From the cell containing the given text, extract its center point as (x, y) coordinate. 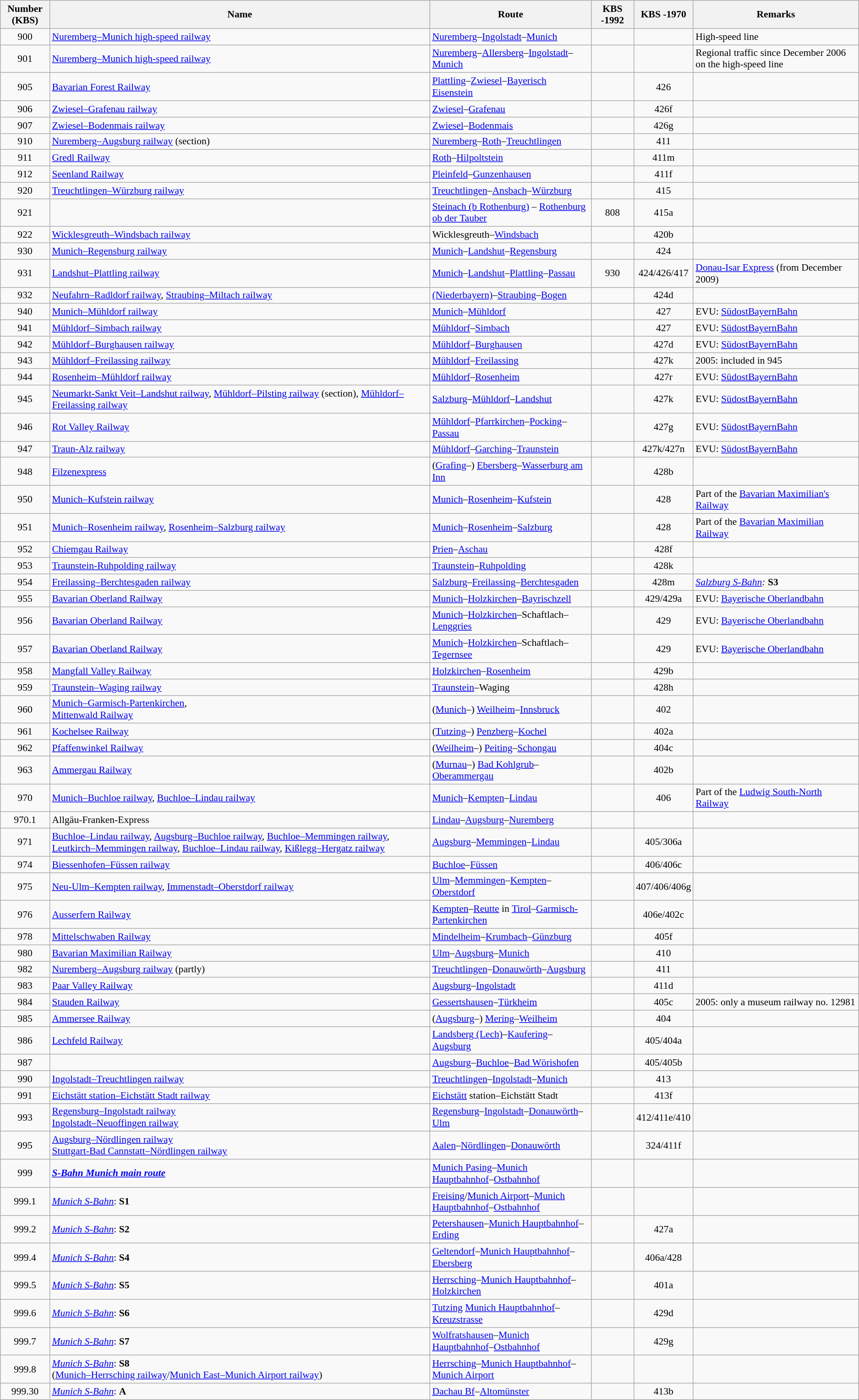
990 (25, 1079)
405/306a (663, 843)
KBS -1992 (613, 15)
413 (663, 1079)
Munich–Kempten–Lindau (510, 798)
942 (25, 344)
Neufahrn–Radldorf railway, Straubing–Miltach railway (240, 295)
402a (663, 732)
428f (663, 550)
427r (663, 377)
Freising/Munich Airport–Munich Hauptbahnhof–Ostbahnhof (510, 1202)
428m (663, 583)
999.4 (25, 1258)
987 (25, 1063)
Ingolstadt–Treuchtlingen railway (240, 1079)
Treuchtlingen–Ansbach–Würzburg (510, 191)
Biessenhofen–Füssen railway (240, 865)
Augsburg–Ingolstadt (510, 986)
Allgäu-Franken-Express (240, 820)
Mühldorf–Rosenheim (510, 377)
Gessertshausen–Türkheim (510, 1002)
Mühldorf–Simbach railway (240, 328)
Treuchtlingen–Donauwörth–Augsburg (510, 970)
Zwiesel–Grafenau (510, 109)
Gredl Railway (240, 158)
932 (25, 295)
Eichstätt station–Eichstätt Stadt railway (240, 1095)
405f (663, 937)
Traunstein–Waging (510, 687)
945 (25, 399)
906 (25, 109)
Wicklesgreuth–Windsbach (510, 235)
Munich S-Bahn: S2 (240, 1229)
407/406/406g (663, 887)
Ausserfern Railway (240, 915)
Neumarkt-Sankt Veit–Landshut railway, Mühldorf–Pilsting railway (section), Mühldorf–Freilassing railway (240, 399)
999.7 (25, 1341)
428k (663, 566)
Mühldorf–Pfarrkirchen–Pocking–Passau (510, 427)
999.1 (25, 1202)
Rosenheim–Mühldorf railway (240, 377)
Munich–Garmisch-Partenkirchen,Mittenwald Railway (240, 709)
Mühldorf–Burghausen railway (240, 344)
982 (25, 970)
429/429a (663, 599)
Nuremberg–Ingolstadt–Munich (510, 37)
911 (25, 158)
Name (240, 15)
427k/427n (663, 449)
Remarks (776, 15)
428h (663, 687)
406/406c (663, 865)
920 (25, 191)
429b (663, 671)
999 (25, 1173)
Munich S-Bahn: S1 (240, 1202)
S-Bahn Munich main route (240, 1173)
974 (25, 865)
999.6 (25, 1313)
980 (25, 953)
Wicklesgreuth–Windsbach railway (240, 235)
Part of the Bavarian Maximilian's Railway (776, 499)
401a (663, 1285)
Munich Pasing–Munich Hauptbahnhof–Ostbahnhof (510, 1173)
971 (25, 843)
Rot Valley Railway (240, 427)
Mühldorf–Garching–Traunstein (510, 449)
963 (25, 770)
Munich S-Bahn: A (240, 1392)
970 (25, 798)
Munich–Kufstein railway (240, 499)
Dachau Bf–Altomünster (510, 1392)
Munich–Mühldorf (510, 312)
426 (663, 87)
999.5 (25, 1285)
931 (25, 273)
983 (25, 986)
999.2 (25, 1229)
High-speed line (776, 37)
946 (25, 427)
976 (25, 915)
958 (25, 671)
978 (25, 937)
986 (25, 1040)
(Munich–) Weilheim–Innsbruck (510, 709)
(Weilheim–) Peiting–Schongau (510, 748)
Buchloe–Füssen (510, 865)
411f (663, 174)
950 (25, 499)
Neu-Ulm–Kempten railway, Immenstadt–Oberstdorf railway (240, 887)
Mühldorf–Simbach (510, 328)
Nuremberg–Augsburg railway (partly) (240, 970)
947 (25, 449)
324/411f (663, 1146)
Munich–Regensburg railway (240, 251)
Mangfall Valley Railway (240, 671)
Mühldorf–Freilassing (510, 361)
Kempten–Reutte in Tirol–Garmisch-Partenkirchen (510, 915)
970.1 (25, 820)
Landsberg (Lech)–Kaufering–Augsburg (510, 1040)
428b (663, 472)
Mühldorf–Burghausen (510, 344)
Salzburg–Freilassing–Berchtesgaden (510, 583)
Salzburg S-Bahn: S3 (776, 583)
Petershausen–Munich Hauptbahnhof–Erding (510, 1229)
Bavarian Forest Railway (240, 87)
Treuchtlingen–Würzburg railway (240, 191)
907 (25, 125)
Salzburg–Mühldorf–Landshut (510, 399)
Herrsching–Munich Hauptbahnhof–Munich Airport (510, 1369)
Regensburg–Ingolstadt–Donauwörth–Ulm (510, 1117)
941 (25, 328)
Nuremberg–Augsburg railway (section) (240, 142)
808 (613, 212)
Part of the Ludwig South-North Railway (776, 798)
410 (663, 953)
943 (25, 361)
Eichstätt station–Eichstätt Stadt (510, 1095)
Kochelsee Railway (240, 732)
424 (663, 251)
Munich–Landshut–Regensburg (510, 251)
Munich S-Bahn: S8(Munich–Herrsching railway/Munich East–Munich Airport railway) (240, 1369)
429d (663, 1313)
Traunstein–Waging railway (240, 687)
959 (25, 687)
Munich S-Bahn: S5 (240, 1285)
413b (663, 1392)
404c (663, 748)
Munich–Landshut–Plattling–Passau (510, 273)
Mittelschwaben Railway (240, 937)
Wolfratshausen–Munich Hauptbahnhof–Ostbahnhof (510, 1341)
405/404a (663, 1040)
Route (510, 15)
(Murnau–) Bad Kohlgrub–Oberammergau (510, 770)
Munich–Rosenheim–Salzburg (510, 528)
Chiemgau Railway (240, 550)
415 (663, 191)
427d (663, 344)
985 (25, 1019)
954 (25, 583)
Plattling–Zwiesel–Bayerisch Eisenstein (510, 87)
411m (663, 158)
2005: only a museum railway no. 12981 (776, 1002)
424/426/417 (663, 273)
Augsburg–Buchloe–Bad Wörishofen (510, 1063)
960 (25, 709)
Paar Valley Railway (240, 986)
951 (25, 528)
Mühldorf–Freilassing railway (240, 361)
Munich S-Bahn: S6 (240, 1313)
Traunstein-Ruhpolding railway (240, 566)
957 (25, 648)
Filzenexpress (240, 472)
402b (663, 770)
Steinach (b Rothenburg) – Rothenburg ob der Tauber (510, 212)
953 (25, 566)
Mindelheim–Krumbach–Günzburg (510, 937)
901 (25, 59)
427g (663, 427)
(Grafing–) Ebersberg–Wasserburg am Inn (510, 472)
427a (663, 1229)
Pfaffenwinkel Railway (240, 748)
948 (25, 472)
999.8 (25, 1369)
Ammersee Railway (240, 1019)
Munich–Holzkirchen–Bayrischzell (510, 599)
Herrsching–Munich Hauptbahnhof–Holzkirchen (510, 1285)
Roth–Hilpoltstein (510, 158)
940 (25, 312)
Tutzing Munich Hauptbahnhof–Kreuzstrasse (510, 1313)
Number (KBS) (25, 15)
Zwiesel–Bodenmais railway (240, 125)
Ammergau Railway (240, 770)
404 (663, 1019)
961 (25, 732)
Donau-Isar Express (from December 2009) (776, 273)
Augsburg–Memmingen–Lindau (510, 843)
Landshut–Plattling railway (240, 273)
Treuchtlingen–Ingolstadt–Munich (510, 1079)
984 (25, 1002)
411d (663, 986)
999.30 (25, 1392)
Augsburg–Nördlingen railwayStuttgart-Bad Cannstatt–Nördlingen railway (240, 1146)
Lechfeld Railway (240, 1040)
Munich–Buchloe railway, Buchloe–Lindau railway (240, 798)
2005: included in 945 (776, 361)
Regional traffic since December 2006 on the high-speed line (776, 59)
424d (663, 295)
Ulm–Memmingen–Kempten–Oberstdorf (510, 887)
426g (663, 125)
921 (25, 212)
956 (25, 621)
922 (25, 235)
Munich–Holzkirchen–Schaftlach–Tegernsee (510, 648)
(Niederbayern)–Straubing–Bogen (510, 295)
975 (25, 887)
406 (663, 798)
905 (25, 87)
415a (663, 212)
991 (25, 1095)
405c (663, 1002)
952 (25, 550)
Nuremberg–Allersberg–Ingolstadt–Munich (510, 59)
Regensburg–Ingolstadt railwayIngolstadt–Neuoffingen railway (240, 1117)
Lindau–Augsburg–Nuremberg (510, 820)
Munich S-Bahn: S7 (240, 1341)
426f (663, 109)
Traunstein–Ruhpolding (510, 566)
Holzkirchen–Rosenheim (510, 671)
955 (25, 599)
Munich–Rosenheim–Kufstein (510, 499)
Bavarian Maximilian Railway (240, 953)
KBS -1970 (663, 15)
Traun-Alz railway (240, 449)
Munich–Rosenheim railway, Rosenheim–Salzburg railway (240, 528)
Zwiesel–Bodenmais (510, 125)
(Tutzing–) Penzberg–Kochel (510, 732)
995 (25, 1146)
412/411e/410 (663, 1117)
Zwiesel–Grafenau railway (240, 109)
Part of the Bavarian Maximilian Railway (776, 528)
Stauden Railway (240, 1002)
413f (663, 1095)
Ulm–Augsburg–Munich (510, 953)
406e/402c (663, 915)
429g (663, 1341)
Munich–Mühldorf railway (240, 312)
Nuremberg–Roth–Treuchtlingen (510, 142)
993 (25, 1117)
402 (663, 709)
910 (25, 142)
Aalen–Nördlingen–Donauwörth (510, 1146)
944 (25, 377)
(Augsburg–) Mering–Weilheim (510, 1019)
420b (663, 235)
Geltendorf–Munich Hauptbahnhof–Ebersberg (510, 1258)
Pleinfeld–Gunzenhausen (510, 174)
Munich–Holzkirchen–Schaftlach–Lenggries (510, 621)
962 (25, 748)
900 (25, 37)
Prien–Aschau (510, 550)
405/405b (663, 1063)
Seenland Railway (240, 174)
912 (25, 174)
406a/428 (663, 1258)
Munich S-Bahn: S4 (240, 1258)
Freilassing–Berchtesgaden railway (240, 583)
